Find where the given text appears and provide that cell's center as [X, Y] coordinate. 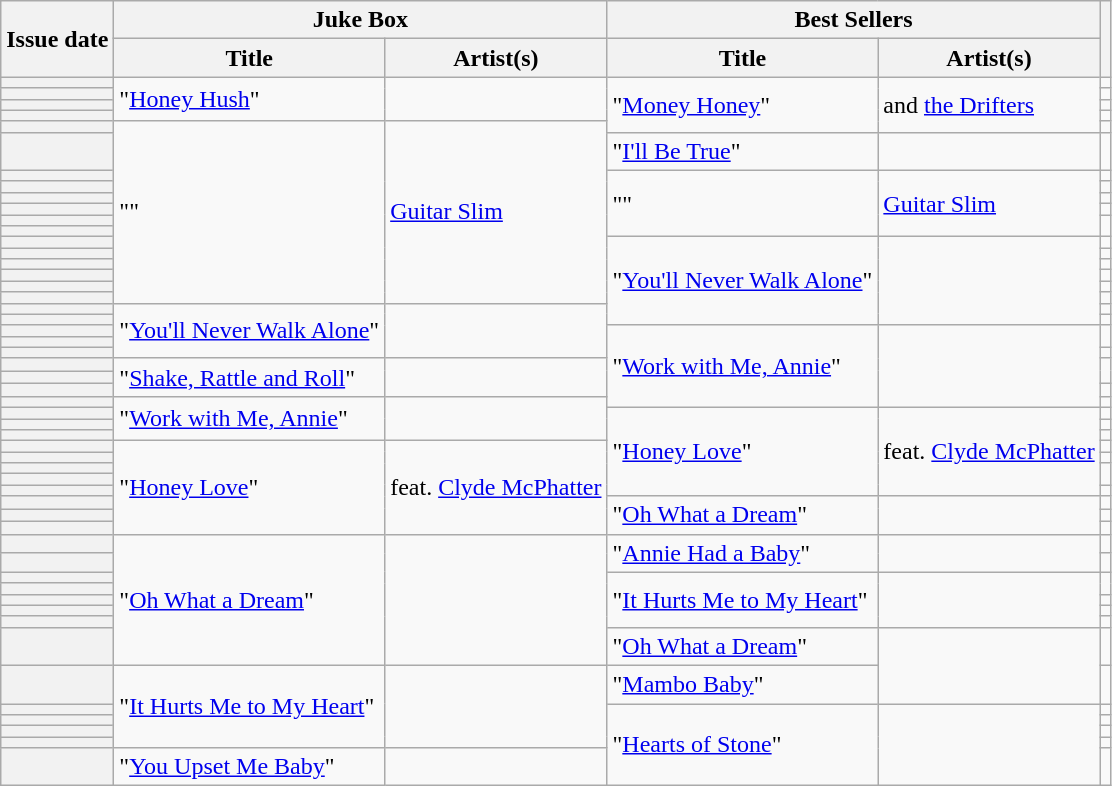
"I'll Be True" [742, 151]
"Annie Had a Baby" [742, 553]
"Honey Hush" [250, 99]
Juke Box [360, 20]
Best Sellers [854, 20]
Issue date [58, 39]
and the Drifters [989, 104]
"Mambo Baby" [742, 684]
"Hearts of Stone" [742, 745]
"Money Honey" [742, 104]
"You Upset Me Baby" [250, 767]
"Shake, Rattle and Roll" [250, 377]
